Return (x, y) of the center of cell containing provided text 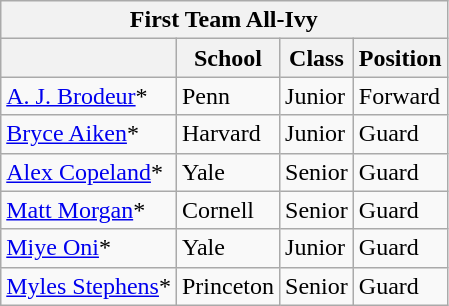
Alex Copeland* (89, 172)
Matt Morgan* (89, 210)
Princeton (228, 286)
A. J. Brodeur* (89, 96)
Harvard (228, 134)
Cornell (228, 210)
Position (400, 58)
Class (317, 58)
First Team All-Ivy (224, 20)
Myles Stephens* (89, 286)
Bryce Aiken* (89, 134)
Forward (400, 96)
Miye Oni* (89, 248)
School (228, 58)
Penn (228, 96)
